Identify which cell holds the provided text, then report its (X, Y) central coordinate. 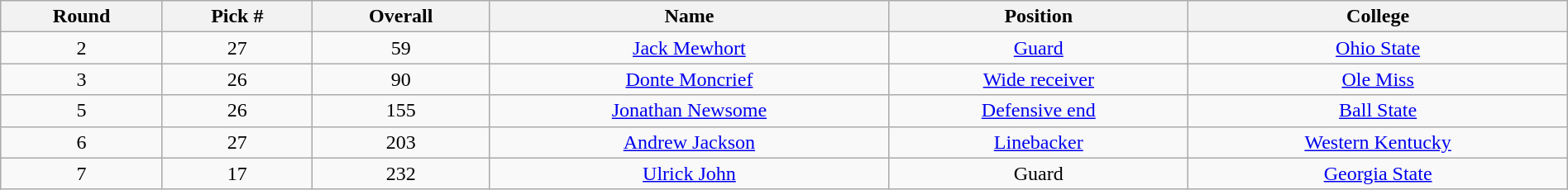
Andrew Jackson (689, 142)
3 (82, 79)
Defensive end (1039, 111)
17 (237, 173)
7 (82, 173)
Linebacker (1039, 142)
6 (82, 142)
203 (400, 142)
Wide receiver (1039, 79)
Round (82, 17)
Position (1039, 17)
Name (689, 17)
2 (82, 48)
Ulrick John (689, 173)
59 (400, 48)
Ohio State (1378, 48)
Donte Moncrief (689, 79)
Ball State (1378, 111)
Jonathan Newsome (689, 111)
5 (82, 111)
Western Kentucky (1378, 142)
Georgia State (1378, 173)
155 (400, 111)
College (1378, 17)
Jack Mewhort (689, 48)
Overall (400, 17)
Pick # (237, 17)
90 (400, 79)
Ole Miss (1378, 79)
232 (400, 173)
